Output the [x, y] coordinate of the center of the cell containing the given text.  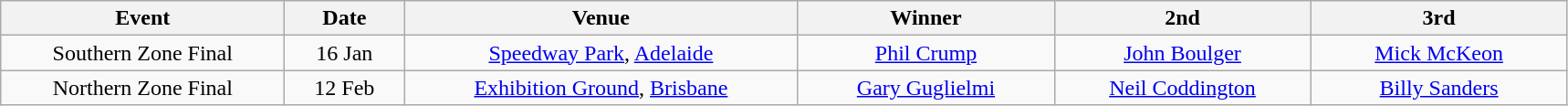
John Boulger [1183, 53]
Speedway Park, Adelaide [601, 53]
2nd [1183, 18]
Date [345, 18]
Neil Coddington [1183, 88]
Northern Zone Final [142, 88]
Southern Zone Final [142, 53]
16 Jan [345, 53]
12 Feb [345, 88]
Exhibition Ground, Brisbane [601, 88]
3rd [1438, 18]
Venue [601, 18]
Phil Crump [925, 53]
Event [142, 18]
Mick McKeon [1438, 53]
Billy Sanders [1438, 88]
Gary Guglielmi [925, 88]
Winner [925, 18]
